Identify which cell holds the provided text, then report its (x, y) central coordinate. 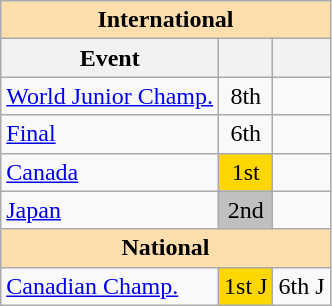
Canadian Champ. (110, 286)
6th (246, 134)
World Junior Champ. (110, 96)
National (166, 248)
1st (246, 172)
8th (246, 96)
Event (110, 58)
6th J (302, 286)
Canada (110, 172)
Final (110, 134)
1st J (246, 286)
International (166, 20)
Japan (110, 210)
2nd (246, 210)
